Return the (x, y) coordinate for the center point of the cell that contains the specified text.  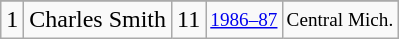
1 (12, 20)
Charles Smith (98, 20)
Central Mich. (340, 20)
11 (189, 20)
1986–87 (244, 20)
